Return (X, Y) of the center of cell containing provided text 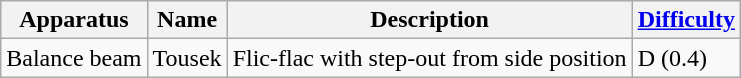
Name (187, 20)
D (0.4) (686, 58)
Difficulty (686, 20)
Apparatus (74, 20)
Description (430, 20)
Flic-flac with step-out from side position (430, 58)
Balance beam (74, 58)
Tousek (187, 58)
